Search for the cell housing the specified text and yield its (X, Y) center coordinate. 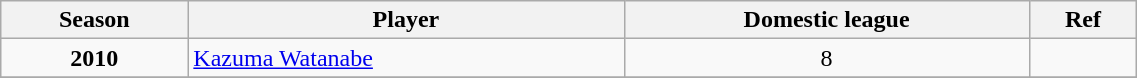
Player (406, 20)
2010 (94, 58)
Domestic league (826, 20)
Season (94, 20)
Ref (1083, 20)
8 (826, 58)
Kazuma Watanabe (406, 58)
